For the text-containing cell, return its midpoint in [x, y] coordinate format. 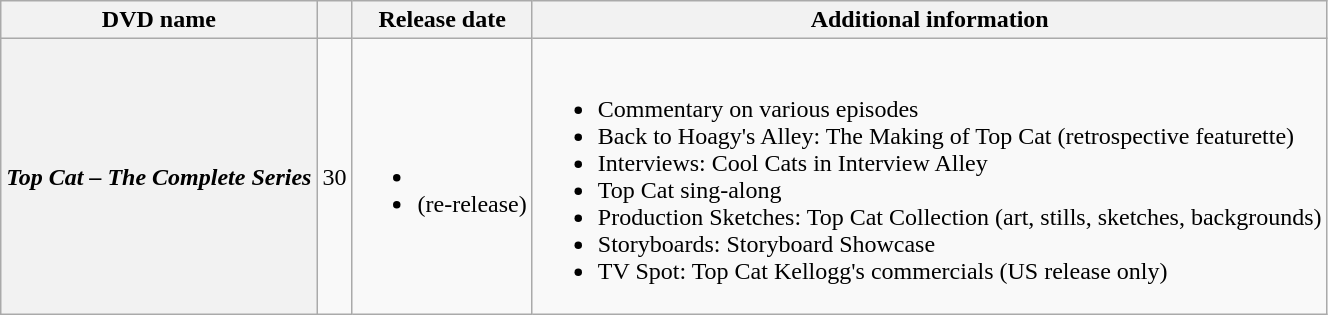
Additional information [930, 20]
30 [334, 176]
Release date [442, 20]
Top Cat – The Complete Series [159, 176]
(re-release) [442, 176]
DVD name [159, 20]
